Pinpoint the cell where the given text exists, returning its (x, y) midpoint coordinate. 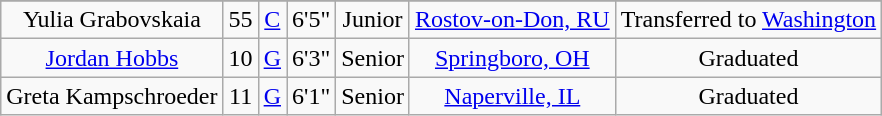
Naperville, IL (512, 96)
Jordan Hobbs (112, 58)
Rostov-on-Don, RU (512, 20)
Transferred to Washington (748, 20)
55 (240, 20)
6'1" (312, 96)
Yulia Grabovskaia (112, 20)
Springboro, OH (512, 58)
C (272, 20)
Junior (373, 20)
11 (240, 96)
10 (240, 58)
6'5" (312, 20)
Greta Kampschroeder (112, 96)
6'3" (312, 58)
